Provide the (X, Y) coordinate of the cell's center where the given text is located.  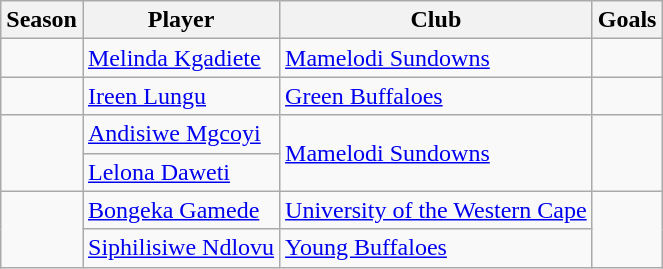
Club (436, 20)
Young Buffaloes (436, 248)
Lelona Daweti (180, 172)
Green Buffaloes (436, 96)
Siphilisiwe Ndlovu (180, 248)
Melinda Kgadiete (180, 58)
Player (180, 20)
Season (42, 20)
Goals (627, 20)
Andisiwe Mgcoyi (180, 134)
Ireen Lungu (180, 96)
Bongeka Gamede (180, 210)
University of the Western Cape (436, 210)
